Output the (X, Y) coordinate of the center of the cell containing the given text.  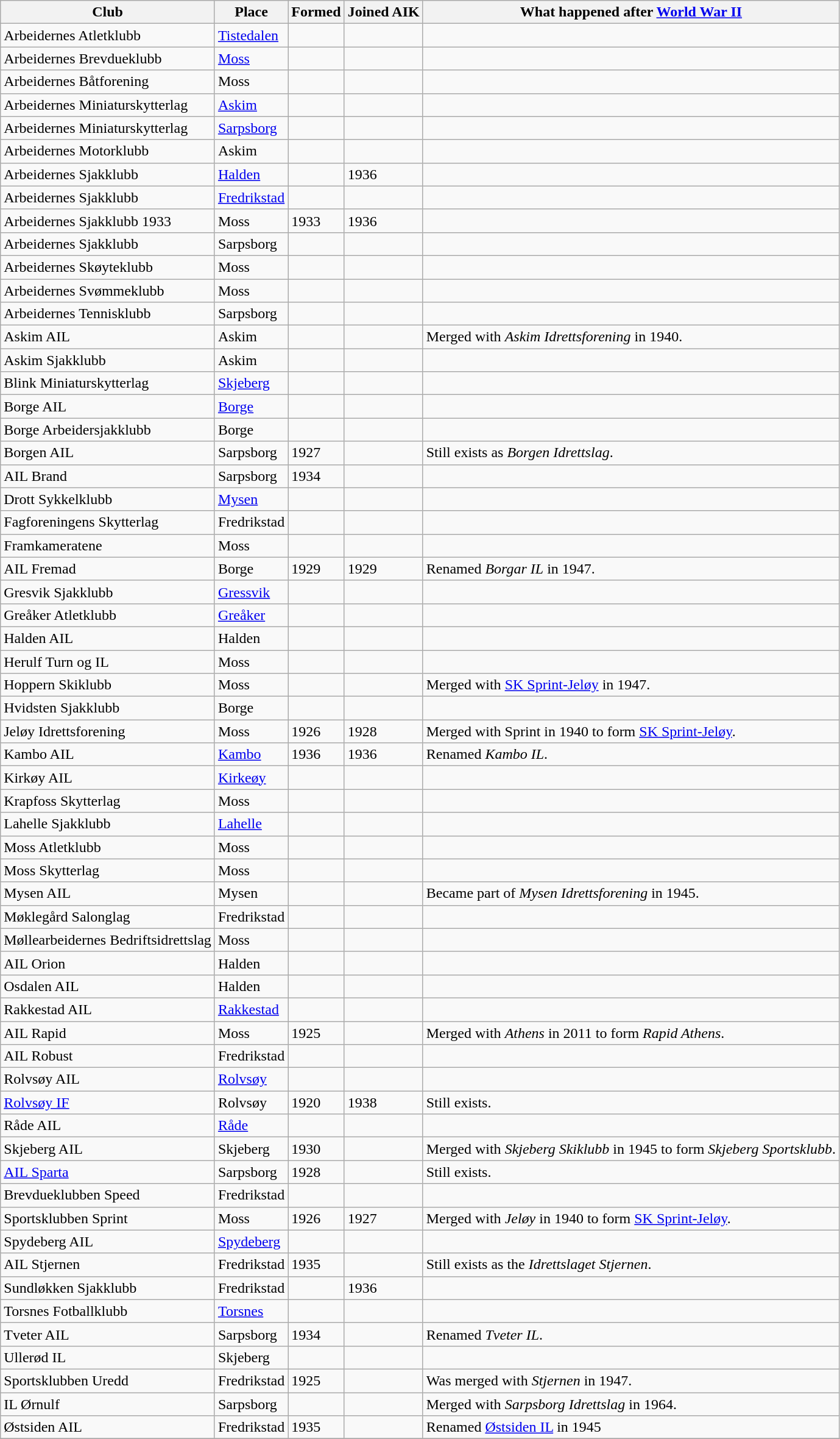
Merged with SK Sprint-Jeløy in 1947. (631, 685)
Brevdueklubben Speed (108, 1195)
Sportsklubben Sprint (108, 1218)
Spydeberg (251, 1242)
Lahelle Sjakklubb (108, 824)
Rakkestad AIL (108, 1009)
Hoppern Skiklubb (108, 685)
1933 (316, 221)
Borge AIL (108, 407)
Borgen AIL (108, 453)
Blink Miniaturskytterlag (108, 383)
Renamed Kambo IL. (631, 755)
Merged with Athens in 2011 to form Rapid Athens. (631, 1033)
Rakkestad (251, 1009)
Tistedalen (251, 35)
Sportsklubben Uredd (108, 1380)
Arbeidernes Sjakklubb 1933 (108, 221)
Lahelle (251, 824)
Moss Skytterlag (108, 870)
Framkameratene (108, 545)
Mysen AIL (108, 894)
AIL Fremad (108, 569)
Arbeidernes Svømmeklubb (108, 291)
Kirkeøy (251, 778)
Torsnes (251, 1311)
Merged with Sprint in 1940 to form SK Sprint-Jeløy. (631, 731)
Gressvik (251, 592)
Club (108, 12)
Sundløkken Sjakklubb (108, 1288)
AIL Orion (108, 963)
1920 (316, 1103)
AIL Stjernen (108, 1265)
Herulf Turn og IL (108, 661)
Renamed Tveter IL. (631, 1334)
AIL Sparta (108, 1172)
Rolvsøy IF (108, 1103)
Joined AIK (384, 12)
Krapfoss Skytterlag (108, 801)
Torsnes Fotballklubb (108, 1311)
Still exists as Borgen Idrettslag. (631, 453)
Kirkøy AIL (108, 778)
Askim AIL (108, 337)
Moss Atletklubb (108, 847)
Formed (316, 12)
Was merged with Stjernen in 1947. (631, 1380)
Arbeidernes Skøyteklubb (108, 267)
Østsiden AIL (108, 1427)
Kambo (251, 755)
Møllearbeidernes Bedriftsidrettslag (108, 940)
Jeløy Idrettsforening (108, 731)
Arbeidernes Atletklubb (108, 35)
Renamed Borgar IL in 1947. (631, 569)
Råde (251, 1126)
AIL Rapid (108, 1033)
AIL Robust (108, 1056)
Halden AIL (108, 638)
Fagforeningens Skytterlag (108, 522)
Still exists as the Idrettslaget Stjernen. (631, 1265)
1930 (316, 1149)
Møklegård Salonglag (108, 917)
Arbeidernes Tennisklubb (108, 314)
What happened after World War II (631, 12)
Drott Sykkelklubb (108, 499)
Became part of Mysen Idrettsforening in 1945. (631, 894)
Merged with Askim Idrettsforening in 1940. (631, 337)
Arbeidernes Brevdueklubb (108, 59)
Askim Sjakklubb (108, 360)
IL Ørnulf (108, 1404)
Ullerød IL (108, 1357)
Borge Arbeidersjakklubb (108, 430)
Merged with Skjeberg Skiklubb in 1945 to form Skjeberg Sportsklubb. (631, 1149)
1938 (384, 1103)
Osdalen AIL (108, 986)
Hvidsten Sjakklubb (108, 708)
Arbeidernes Motorklubb (108, 151)
Place (251, 12)
Kambo AIL (108, 755)
Greåker Atletklubb (108, 615)
Arbeidernes Båtforening (108, 82)
Skjeberg AIL (108, 1149)
AIL Brand (108, 476)
Merged with Sarpsborg Idrettslag in 1964. (631, 1404)
Greåker (251, 615)
Råde AIL (108, 1126)
Gresvik Sjakklubb (108, 592)
Spydeberg AIL (108, 1242)
Rolvsøy AIL (108, 1079)
Tveter AIL (108, 1334)
Merged with Jeløy in 1940 to form SK Sprint-Jeløy. (631, 1218)
Renamed Østsiden IL in 1945 (631, 1427)
